Pinpoint the cell where the given text exists, returning its (X, Y) midpoint coordinate. 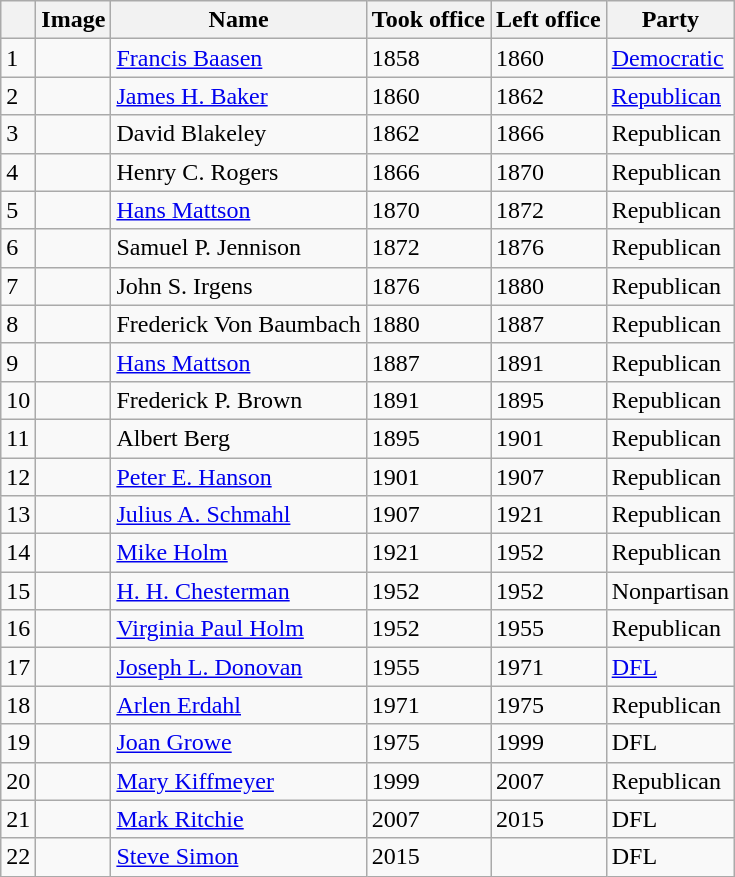
4 (18, 172)
2 (18, 96)
James H. Baker (238, 96)
David Blakeley (238, 134)
9 (18, 362)
10 (18, 400)
Mary Kiffmeyer (238, 781)
Frederick Von Baumbach (238, 324)
17 (18, 667)
Julius A. Schmahl (238, 515)
Virginia Paul Holm (238, 629)
Mark Ritchie (238, 819)
Mike Holm (238, 553)
1 (18, 58)
Samuel P. Jennison (238, 248)
11 (18, 438)
Image (74, 20)
Name (238, 20)
Frederick P. Brown (238, 400)
8 (18, 324)
Arlen Erdahl (238, 705)
Took office (428, 20)
John S. Irgens (238, 286)
Joseph L. Donovan (238, 667)
Albert Berg (238, 438)
12 (18, 477)
18 (18, 705)
22 (18, 857)
Francis Baasen (238, 58)
14 (18, 553)
21 (18, 819)
Henry C. Rogers (238, 172)
13 (18, 515)
20 (18, 781)
Party (670, 20)
19 (18, 743)
Left office (548, 20)
Democratic (670, 58)
7 (18, 286)
1858 (428, 58)
Steve Simon (238, 857)
H. H. Chesterman (238, 591)
Nonpartisan (670, 591)
5 (18, 210)
15 (18, 591)
16 (18, 629)
3 (18, 134)
6 (18, 248)
Peter E. Hanson (238, 477)
Joan Growe (238, 743)
